Return (X, Y) of the center of cell containing provided text 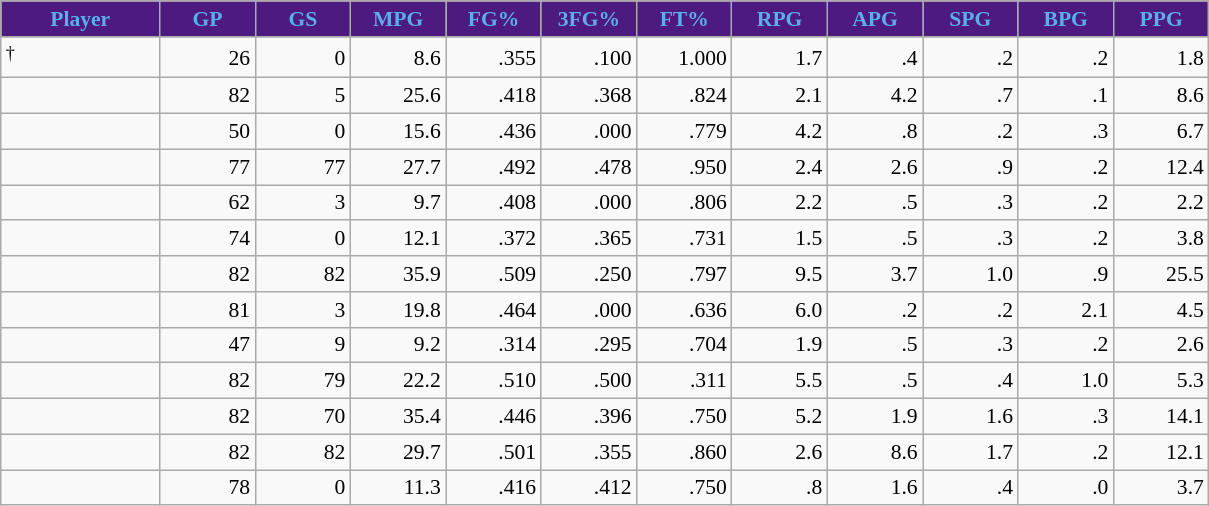
70 (302, 417)
.860 (684, 452)
.478 (588, 167)
3FG% (588, 19)
3.8 (1161, 239)
5.5 (780, 381)
1.5 (780, 239)
29.7 (398, 452)
.250 (588, 274)
.1 (1066, 96)
19.8 (398, 310)
47 (208, 345)
.295 (588, 345)
4.5 (1161, 310)
11.3 (398, 488)
.372 (494, 239)
.100 (588, 58)
.509 (494, 274)
.365 (588, 239)
.510 (494, 381)
GP (208, 19)
.416 (494, 488)
26 (208, 58)
BPG (1066, 19)
MPG (398, 19)
PPG (1161, 19)
14.1 (1161, 417)
SPG (970, 19)
.806 (684, 203)
RPG (780, 19)
Player (80, 19)
GS (302, 19)
.0 (1066, 488)
.7 (970, 96)
6.7 (1161, 132)
FG% (494, 19)
† (80, 58)
81 (208, 310)
5.3 (1161, 381)
22.2 (398, 381)
35.4 (398, 417)
.368 (588, 96)
35.9 (398, 274)
.501 (494, 452)
.636 (684, 310)
.314 (494, 345)
1.000 (684, 58)
25.6 (398, 96)
APG (874, 19)
.824 (684, 96)
.412 (588, 488)
9.7 (398, 203)
5.2 (780, 417)
.731 (684, 239)
50 (208, 132)
.492 (494, 167)
.464 (494, 310)
FT% (684, 19)
62 (208, 203)
.418 (494, 96)
.950 (684, 167)
.311 (684, 381)
9 (302, 345)
.797 (684, 274)
74 (208, 239)
.500 (588, 381)
.446 (494, 417)
5 (302, 96)
27.7 (398, 167)
15.6 (398, 132)
79 (302, 381)
.779 (684, 132)
2.4 (780, 167)
6.0 (780, 310)
25.5 (1161, 274)
.704 (684, 345)
78 (208, 488)
1.8 (1161, 58)
12.4 (1161, 167)
.436 (494, 132)
9.2 (398, 345)
.396 (588, 417)
9.5 (780, 274)
.408 (494, 203)
